Search for the cell housing the specified text and yield its (X, Y) center coordinate. 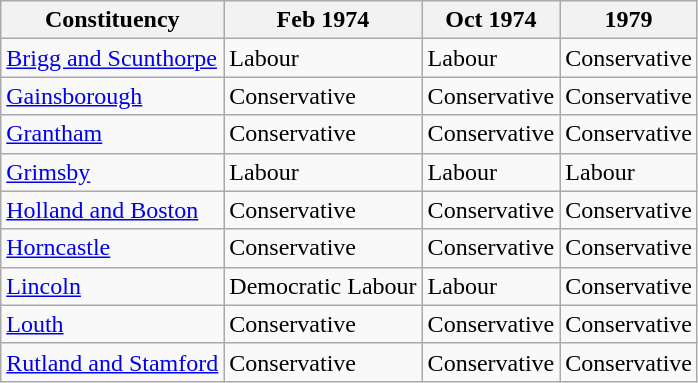
Louth (112, 324)
Horncastle (112, 248)
Grimsby (112, 172)
Democratic Labour (323, 286)
Holland and Boston (112, 210)
Rutland and Stamford (112, 362)
Oct 1974 (491, 20)
Brigg and Scunthorpe (112, 58)
Lincoln (112, 286)
Constituency (112, 20)
1979 (629, 20)
Gainsborough (112, 96)
Feb 1974 (323, 20)
Grantham (112, 134)
